Output the (X, Y) coordinate of the center of the cell containing the given text.  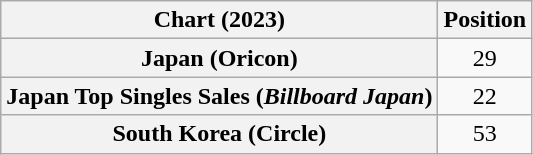
Chart (2023) (220, 20)
22 (485, 96)
53 (485, 134)
South Korea (Circle) (220, 134)
Position (485, 20)
Japan Top Singles Sales (Billboard Japan) (220, 96)
Japan (Oricon) (220, 58)
29 (485, 58)
